Return the (X, Y) coordinate for the center point of the cell that contains the specified text.  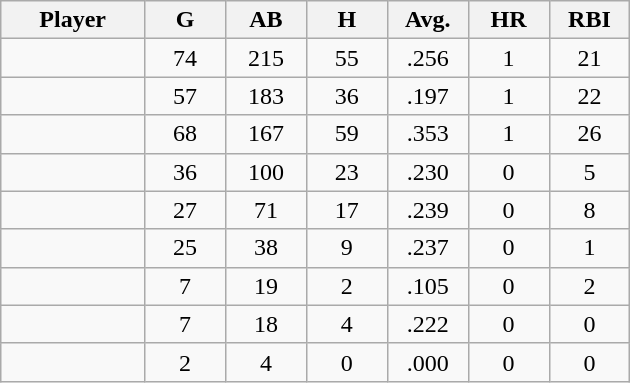
25 (186, 248)
215 (266, 58)
HR (508, 20)
17 (346, 210)
.230 (428, 172)
.353 (428, 134)
57 (186, 96)
59 (346, 134)
26 (590, 134)
.222 (428, 324)
.000 (428, 362)
38 (266, 248)
H (346, 20)
Avg. (428, 20)
.237 (428, 248)
.256 (428, 58)
.105 (428, 286)
183 (266, 96)
167 (266, 134)
8 (590, 210)
5 (590, 172)
68 (186, 134)
RBI (590, 20)
22 (590, 96)
27 (186, 210)
AB (266, 20)
Player (73, 20)
.239 (428, 210)
19 (266, 286)
18 (266, 324)
74 (186, 58)
100 (266, 172)
9 (346, 248)
G (186, 20)
.197 (428, 96)
55 (346, 58)
23 (346, 172)
21 (590, 58)
71 (266, 210)
